Scan for the cell matching the given text and deliver its (X, Y) coordinate at center. 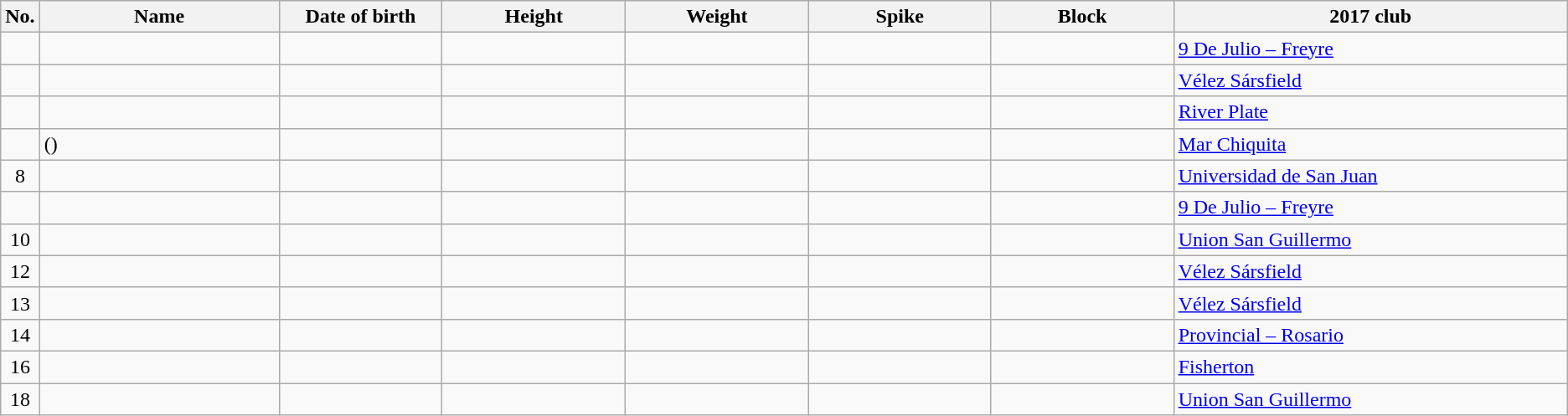
16 (20, 367)
Mar Chiquita (1370, 144)
No. (20, 17)
Fisherton (1370, 367)
8 (20, 176)
12 (20, 271)
18 (20, 399)
River Plate (1370, 112)
10 (20, 239)
13 (20, 303)
Name (159, 17)
Weight (717, 17)
Provincial – Rosario (1370, 335)
Height (534, 17)
Spike (900, 17)
() (159, 144)
Block (1082, 17)
2017 club (1370, 17)
14 (20, 335)
Universidad de San Juan (1370, 176)
Date of birth (360, 17)
